From the cell containing the given text, extract its center point as [X, Y] coordinate. 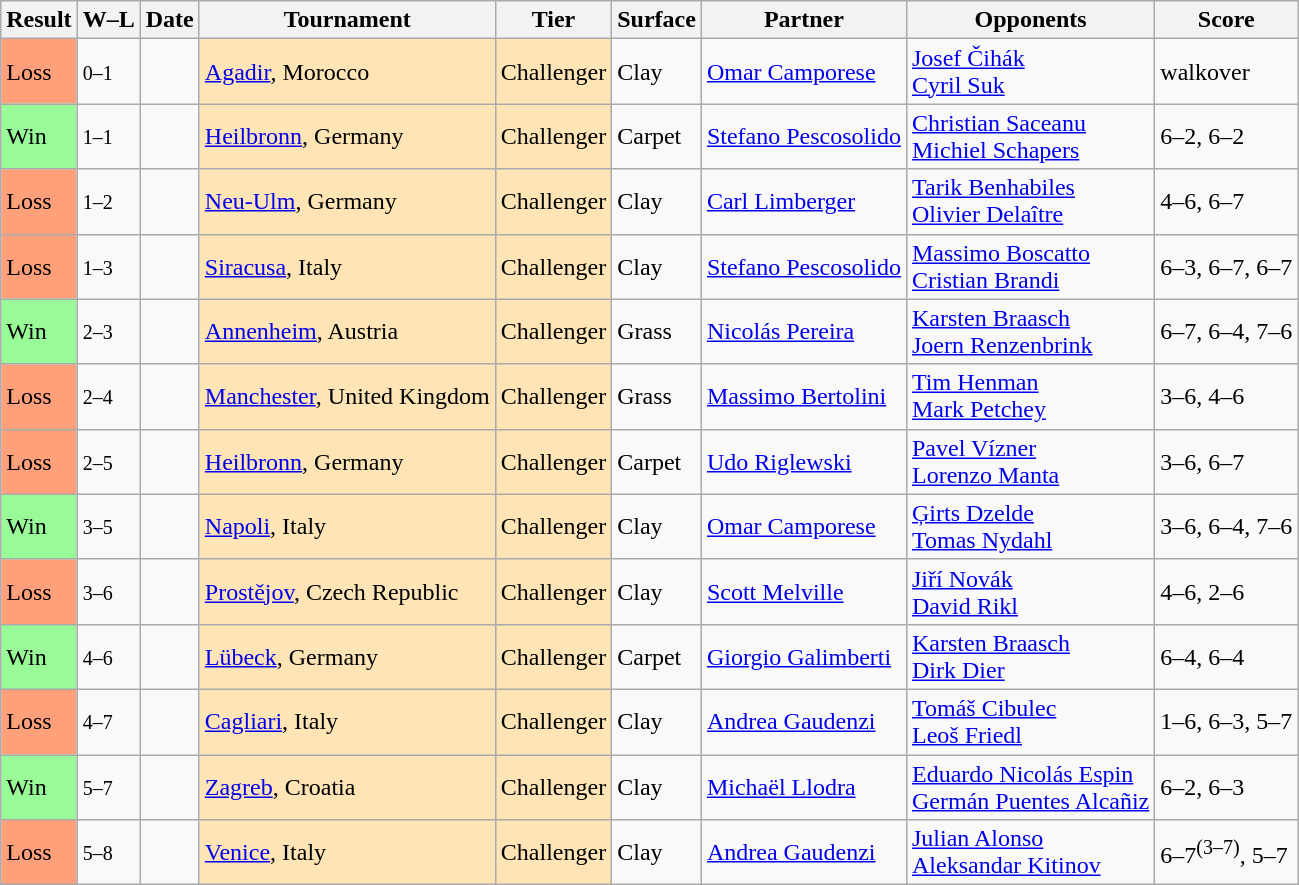
4–6, 6–7 [1226, 202]
6–7, 6–4, 7–6 [1226, 332]
Tomáš Cibulec Leoš Friedl [1030, 722]
Lübeck, Germany [347, 656]
Jiří Novák David Rikl [1030, 592]
6–7(3–7), 5–7 [1226, 852]
1–1 [108, 136]
Date [170, 20]
Partner [804, 20]
Agadir, Morocco [347, 72]
Massimo Bertolini [804, 396]
Result [39, 20]
walkover [1226, 72]
4–6, 2–6 [1226, 592]
3–5 [108, 526]
Julian Alonso Aleksandar Kitinov [1030, 852]
2–4 [108, 396]
Prostějov, Czech Republic [347, 592]
Karsten Braasch Joern Renzenbrink [1030, 332]
Score [1226, 20]
Venice, Italy [347, 852]
Carl Limberger [804, 202]
Tarik Benhabiles Olivier Delaître [1030, 202]
Massimo Boscatto Cristian Brandi [1030, 266]
1–3 [108, 266]
6–4, 6–4 [1226, 656]
1–2 [108, 202]
Neu-Ulm, Germany [347, 202]
4–7 [108, 722]
1–6, 6–3, 5–7 [1226, 722]
Josef Čihák Cyril Suk [1030, 72]
3–6, 4–6 [1226, 396]
5–8 [108, 852]
Giorgio Galimberti [804, 656]
Napoli, Italy [347, 526]
6–2, 6–2 [1226, 136]
Scott Melville [804, 592]
Pavel Vízner Lorenzo Manta [1030, 462]
Nicolás Pereira [804, 332]
Tier [553, 20]
Tim Henman Mark Petchey [1030, 396]
Tournament [347, 20]
Eduardo Nicolás Espin Germán Puentes Alcañiz [1030, 786]
Surface [657, 20]
6–2, 6–3 [1226, 786]
3–6, 6–7 [1226, 462]
3–6 [108, 592]
W–L [108, 20]
0–1 [108, 72]
3–6, 6–4, 7–6 [1226, 526]
Udo Riglewski [804, 462]
Manchester, United Kingdom [347, 396]
4–6 [108, 656]
Cagliari, Italy [347, 722]
Karsten Braasch Dirk Dier [1030, 656]
Opponents [1030, 20]
Christian Saceanu Michiel Schapers [1030, 136]
Ģirts Dzelde Tomas Nydahl [1030, 526]
2–3 [108, 332]
Siracusa, Italy [347, 266]
6–3, 6–7, 6–7 [1226, 266]
Zagreb, Croatia [347, 786]
5–7 [108, 786]
2–5 [108, 462]
Annenheim, Austria [347, 332]
Michaël Llodra [804, 786]
